Return the (X, Y) coordinate for the center point of the cell that contains the specified text.  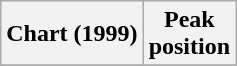
Chart (1999) (72, 34)
Peakposition (189, 34)
